Find where the given text appears and provide that cell's center as (x, y) coordinate. 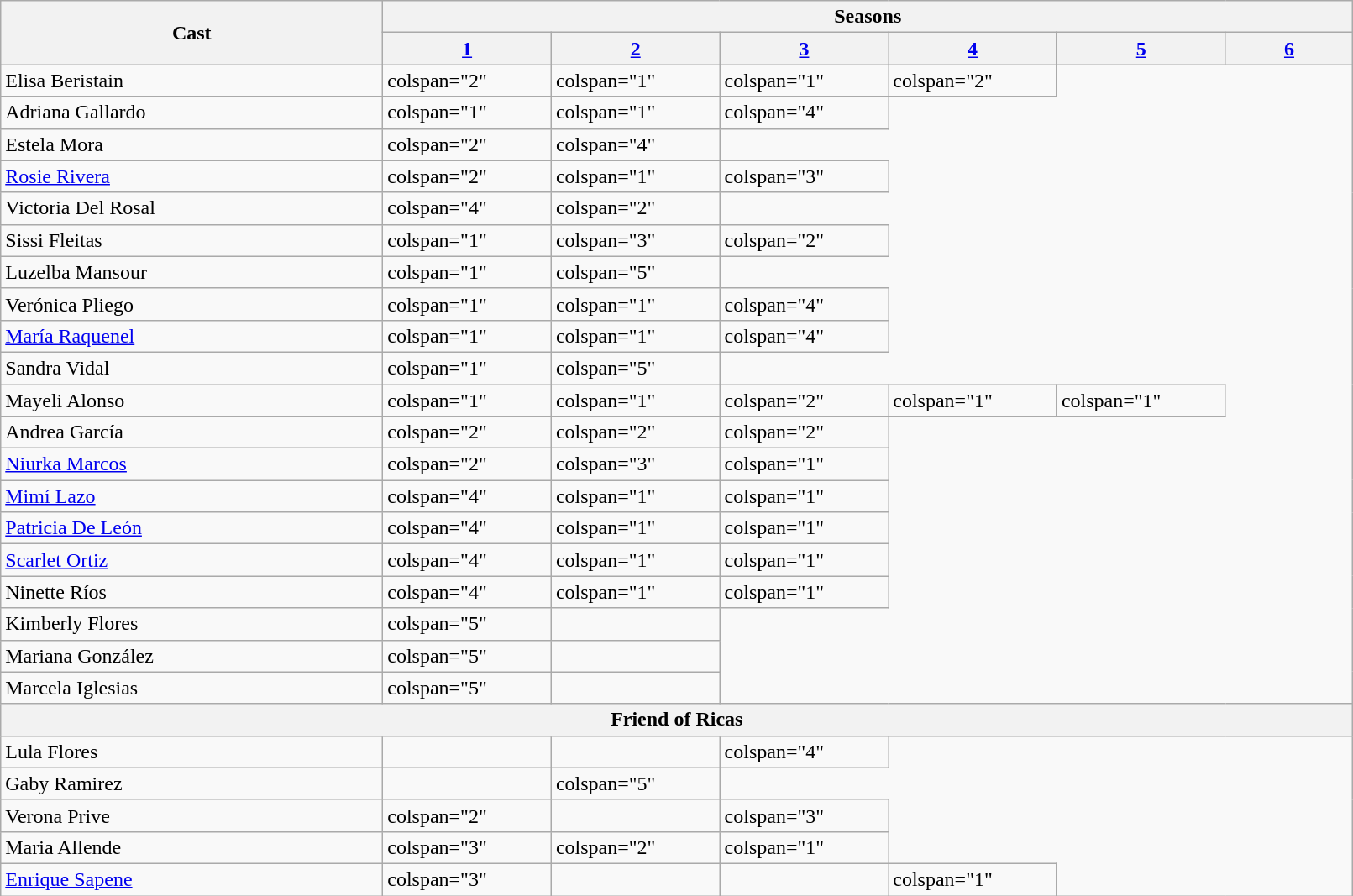
Verona Prive (191, 815)
Verónica Pliego (191, 304)
Niurka Marcos (191, 464)
Sissi Fleitas (191, 240)
1 (467, 49)
Rosie Rivera (191, 176)
Elisa Beristain (191, 81)
Mimí Lazo (191, 496)
Enrique Sapene (191, 879)
5 (1141, 49)
Andrea García (191, 432)
3 (805, 49)
Friend of Ricas (677, 720)
6 (1289, 49)
Luzelba Mansour (191, 272)
Kimberly Flores (191, 624)
4 (973, 49)
Scarlet Ortiz (191, 560)
2 (635, 49)
Mariana González (191, 656)
Ninette Ríos (191, 592)
Maria Allende (191, 847)
Lula Flores (191, 752)
Adriana Gallardo (191, 113)
Marcela Iglesias (191, 688)
Seasons (868, 17)
Gaby Ramirez (191, 783)
María Raquenel (191, 336)
Mayeli Alonso (191, 401)
Patricia De León (191, 528)
Estela Mora (191, 144)
Victoria Del Rosal (191, 208)
Sandra Vidal (191, 368)
Cast (191, 33)
